Determine the [x, y] coordinate at the center of the cell enclosing the given text.  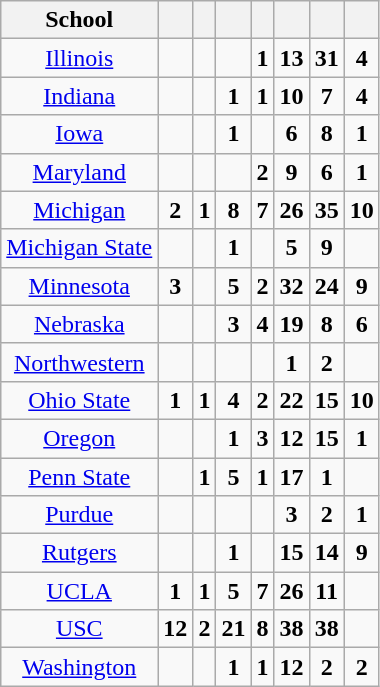
Rutgers [80, 553]
13 [292, 58]
USC [80, 629]
Michigan State [80, 248]
22 [292, 400]
11 [326, 591]
Northwestern [80, 362]
Purdue [80, 515]
21 [234, 629]
Michigan [80, 210]
Minnesota [80, 286]
19 [292, 324]
Ohio State [80, 400]
31 [326, 58]
17 [292, 477]
32 [292, 286]
Penn State [80, 477]
Oregon [80, 438]
School [80, 20]
14 [326, 553]
Illinois [80, 58]
Washington [80, 667]
35 [326, 210]
Nebraska [80, 324]
Indiana [80, 96]
24 [326, 286]
Iowa [80, 134]
UCLA [80, 591]
Maryland [80, 172]
